Locate the cell with the specified text and output its [x, y] center coordinate. 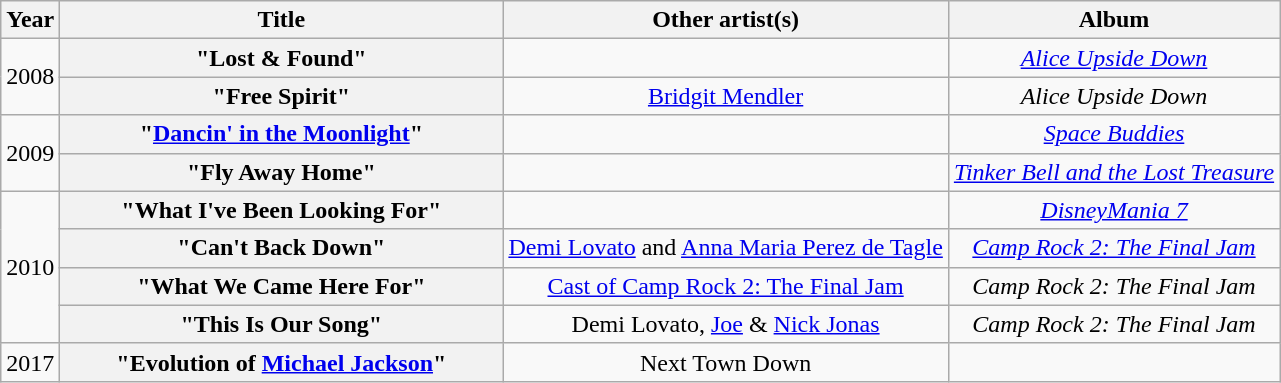
Cast of Camp Rock 2: The Final Jam [726, 286]
DisneyMania 7 [1114, 210]
Demi Lovato and Anna Maria Perez de Tagle [726, 248]
"Free Spirit" [282, 96]
"This Is Our Song" [282, 324]
Demi Lovato, Joe & Nick Jonas [726, 324]
Bridgit Mendler [726, 96]
"Dancin' in the Moonlight" [282, 134]
Album [1114, 20]
Title [282, 20]
"Lost & Found" [282, 58]
"Evolution of Michael Jackson" [282, 362]
2017 [30, 362]
Next Town Down [726, 362]
2010 [30, 267]
"Fly Away Home" [282, 172]
Year [30, 20]
"What We Came Here For" [282, 286]
2009 [30, 153]
Other artist(s) [726, 20]
"Can't Back Down" [282, 248]
Tinker Bell and the Lost Treasure [1114, 172]
"What I've Been Looking For" [282, 210]
2008 [30, 77]
Space Buddies [1114, 134]
